Scan for the cell matching the given text and deliver its [X, Y] coordinate at center. 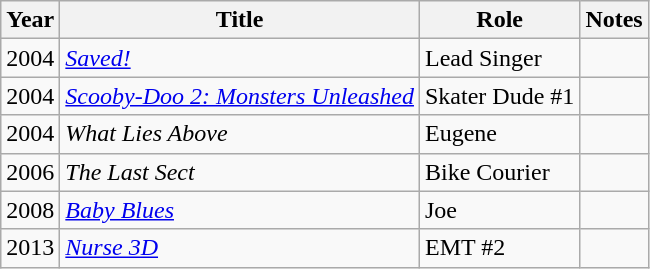
EMT #2 [499, 248]
2013 [30, 248]
Scooby-Doo 2: Monsters Unleashed [240, 96]
Skater Dude #1 [499, 96]
2008 [30, 210]
Notes [614, 20]
Joe [499, 210]
Nurse 3D [240, 248]
Year [30, 20]
Role [499, 20]
Saved! [240, 58]
The Last Sect [240, 172]
What Lies Above [240, 134]
Eugene [499, 134]
Lead Singer [499, 58]
Baby Blues [240, 210]
Bike Courier [499, 172]
Title [240, 20]
2006 [30, 172]
